For the text-containing cell, return its midpoint in [X, Y] coordinate format. 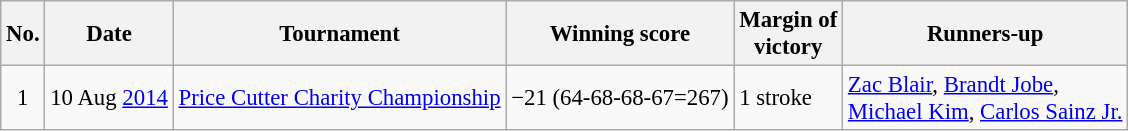
Zac Blair, Brandt Jobe, Michael Kim, Carlos Sainz Jr. [986, 98]
Price Cutter Charity Championship [340, 98]
Runners-up [986, 34]
Date [109, 34]
No. [23, 34]
1 [23, 98]
Winning score [620, 34]
1 stroke [788, 98]
Margin ofvictory [788, 34]
Tournament [340, 34]
−21 (64-68-68-67=267) [620, 98]
10 Aug 2014 [109, 98]
